Capture the cell that displays the provided text and extract its [X, Y] central coordinate. 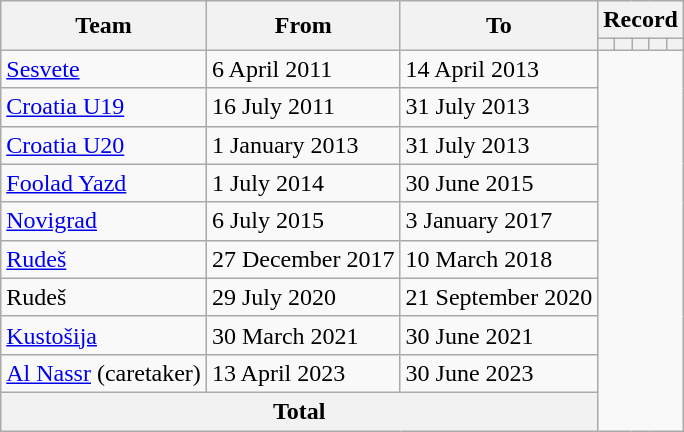
29 July 2020 [303, 297]
10 March 2018 [499, 259]
Kustošija [104, 335]
1 January 2013 [303, 145]
6 April 2011 [303, 69]
Croatia U20 [104, 145]
13 April 2023 [303, 373]
30 June 2021 [499, 335]
30 March 2021 [303, 335]
Al Nassr (caretaker) [104, 373]
27 December 2017 [303, 259]
6 July 2015 [303, 221]
Novigrad [104, 221]
From [303, 26]
16 July 2011 [303, 107]
14 April 2013 [499, 69]
Team [104, 26]
Total [300, 411]
3 January 2017 [499, 221]
To [499, 26]
30 June 2015 [499, 183]
21 September 2020 [499, 297]
Record [641, 20]
Sesvete [104, 69]
Croatia U19 [104, 107]
Foolad Yazd [104, 183]
1 July 2014 [303, 183]
30 June 2023 [499, 373]
